Return the [x, y] coordinate for the center point of the cell that contains the specified text.  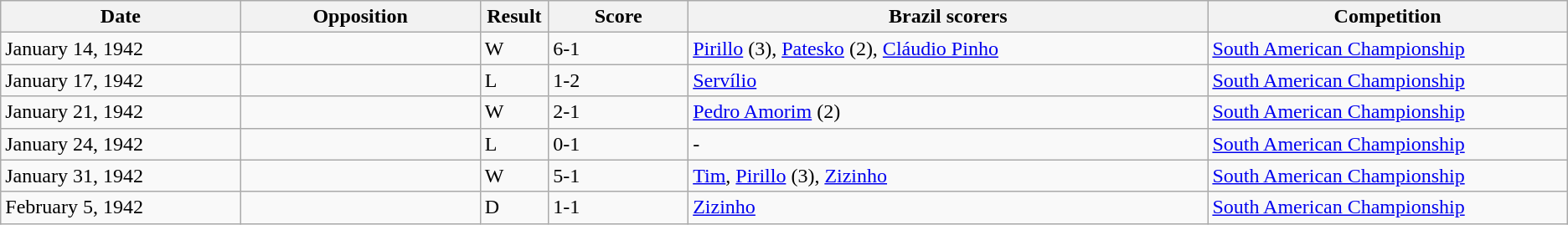
January 31, 1942 [121, 176]
Servílio [948, 80]
D [514, 207]
- [948, 144]
January 21, 1942 [121, 112]
Score [618, 17]
Tim, Pirillo (3), Zizinho [948, 176]
February 5, 1942 [121, 207]
5-1 [618, 176]
0-1 [618, 144]
Date [121, 17]
Result [514, 17]
6-1 [618, 49]
Pedro Amorim (2) [948, 112]
2-1 [618, 112]
January 24, 1942 [121, 144]
1-1 [618, 207]
1-2 [618, 80]
January 17, 1942 [121, 80]
January 14, 1942 [121, 49]
Opposition [360, 17]
Zizinho [948, 207]
Brazil scorers [948, 17]
Pirillo (3), Patesko (2), Cláudio Pinho [948, 49]
Competition [1387, 17]
